Return [X, Y] of the center of cell containing provided text 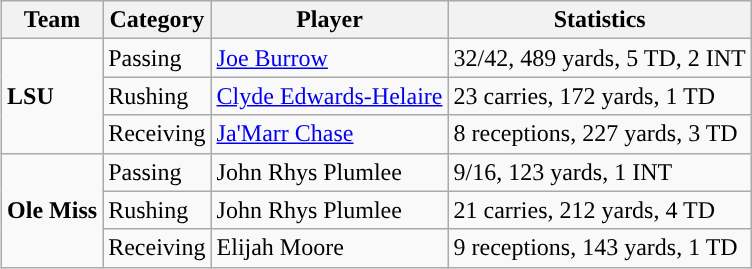
LSU [52, 96]
9/16, 123 yards, 1 INT [600, 172]
Player [330, 20]
9 receptions, 143 yards, 1 TD [600, 248]
32/42, 489 yards, 5 TD, 2 INT [600, 58]
Ja'Marr Chase [330, 134]
8 receptions, 227 yards, 3 TD [600, 134]
Category [157, 20]
23 carries, 172 yards, 1 TD [600, 96]
Ole Miss [52, 210]
Clyde Edwards-Helaire [330, 96]
Joe Burrow [330, 58]
Team [52, 20]
Statistics [600, 20]
Elijah Moore [330, 248]
21 carries, 212 yards, 4 TD [600, 210]
